Return the (x, y) coordinate for the center point of the cell that contains the specified text.  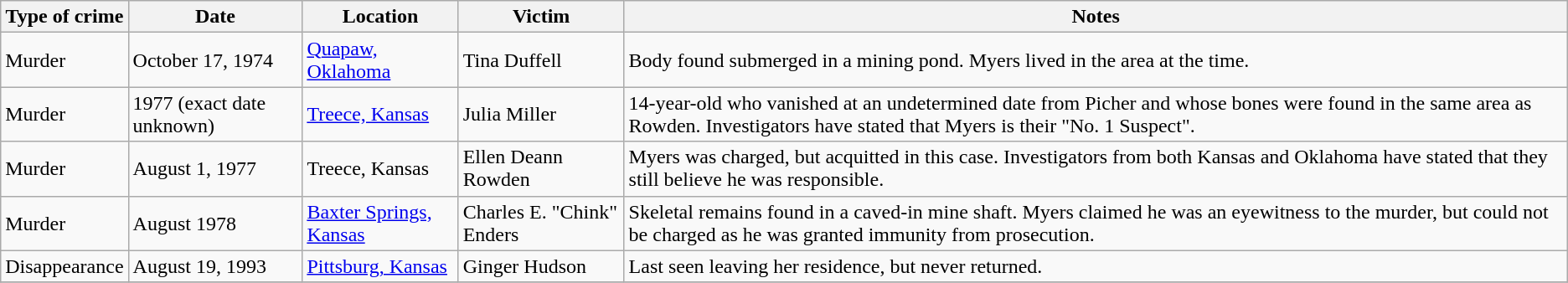
Body found submerged in a mining pond. Myers lived in the area at the time. (1096, 60)
Type of crime (64, 17)
Ellen Deann Rowden (541, 169)
Myers was charged, but acquitted in this case. Investigators from both Kansas and Oklahoma have stated that they still believe he was responsible. (1096, 169)
Pittsburg, Kansas (380, 266)
August 1978 (215, 223)
August 1, 1977 (215, 169)
Charles E. "Chink" Enders (541, 223)
Disappearance (64, 266)
1977 (exact date unknown) (215, 114)
Baxter Springs, Kansas (380, 223)
Location (380, 17)
October 17, 1974 (215, 60)
August 19, 1993 (215, 266)
Quapaw, Oklahoma (380, 60)
Last seen leaving her residence, but never returned. (1096, 266)
Notes (1096, 17)
Victim (541, 17)
Julia Miller (541, 114)
Tina Duffell (541, 60)
Date (215, 17)
Ginger Hudson (541, 266)
